Pinpoint the cell where the given text exists, returning its (X, Y) midpoint coordinate. 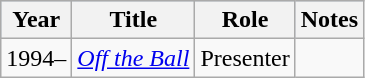
1994– (36, 58)
Off the Ball (134, 58)
Role (245, 20)
Year (36, 20)
Title (134, 20)
Notes (329, 20)
Presenter (245, 58)
